Identify which cell holds the provided text, then report its [X, Y] central coordinate. 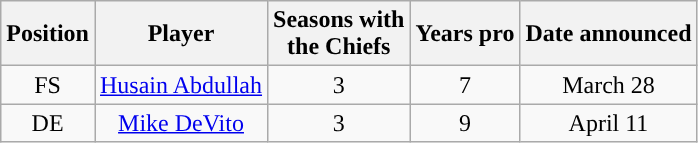
FS [48, 85]
Player [180, 34]
7 [465, 85]
Seasons withthe Chiefs [339, 34]
Husain Abdullah [180, 85]
Mike DeVito [180, 123]
Position [48, 34]
DE [48, 123]
April 11 [608, 123]
Date announced [608, 34]
March 28 [608, 85]
Years pro [465, 34]
9 [465, 123]
